Find where the given text appears and provide that cell's center as (X, Y) coordinate. 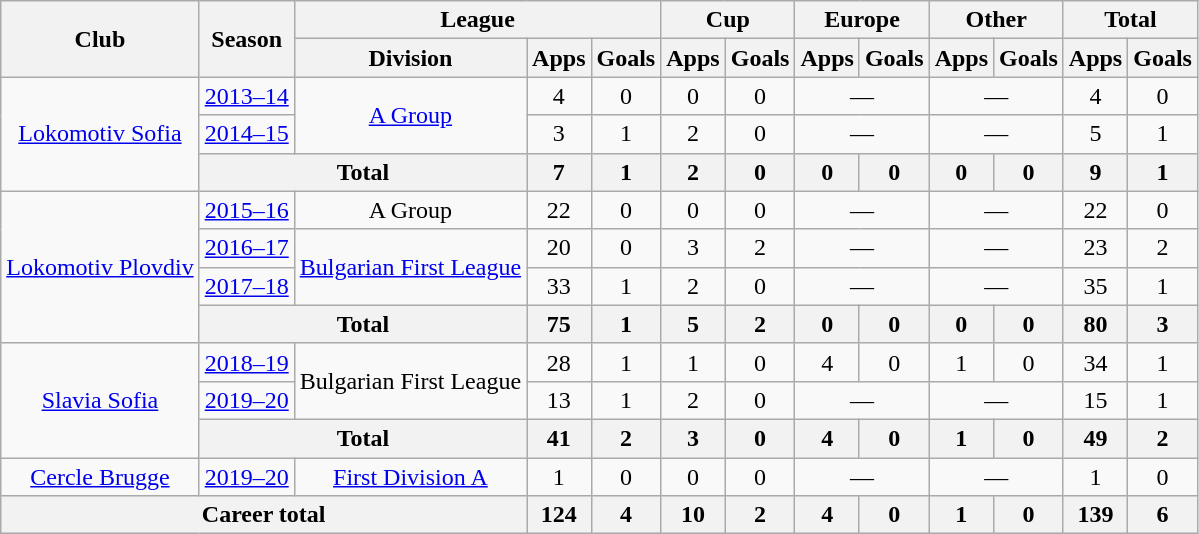
9 (1095, 172)
Europe (862, 20)
49 (1095, 438)
2018–19 (246, 362)
First Division A (410, 477)
Season (246, 39)
Club (100, 39)
2014–15 (246, 134)
23 (1095, 248)
34 (1095, 362)
Slavia Sofia (100, 400)
20 (559, 248)
10 (693, 515)
Lokomotiv Plovdiv (100, 267)
6 (1163, 515)
2015–16 (246, 210)
80 (1095, 324)
15 (1095, 400)
Other (996, 20)
2016–17 (246, 248)
139 (1095, 515)
Lokomotiv Sofia (100, 134)
Cercle Brugge (100, 477)
Career total (264, 515)
28 (559, 362)
35 (1095, 286)
League (478, 20)
2017–18 (246, 286)
13 (559, 400)
7 (559, 172)
75 (559, 324)
41 (559, 438)
124 (559, 515)
33 (559, 286)
2013–14 (246, 96)
Cup (728, 20)
Division (410, 58)
